Output the (x, y) coordinate of the center of the cell containing the given text.  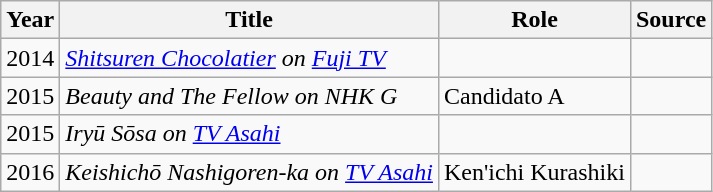
Role (534, 20)
Source (670, 20)
Keishichō Nashigoren-ka on TV Asahi (250, 172)
2014 (30, 58)
Year (30, 20)
Beauty and The Fellow on NHK G (250, 96)
Iryū Sōsa on TV Asahi (250, 134)
Title (250, 20)
Candidato A (534, 96)
2016 (30, 172)
Shitsuren Chocolatier on Fuji TV (250, 58)
Ken'ichi Kurashiki (534, 172)
